Determine the [x, y] coordinate at the center of the cell enclosing the given text.  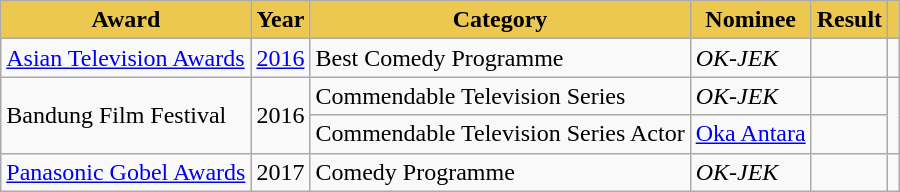
Commendable Television Series Actor [500, 134]
Best Comedy Programme [500, 58]
Comedy Programme [500, 172]
Asian Television Awards [126, 58]
Category [500, 20]
Oka Antara [750, 134]
Year [280, 20]
2017 [280, 172]
Bandung Film Festival [126, 115]
Panasonic Gobel Awards [126, 172]
Result [849, 20]
Nominee [750, 20]
Award [126, 20]
Commendable Television Series [500, 96]
